Identify which cell holds the provided text, then report its [X, Y] central coordinate. 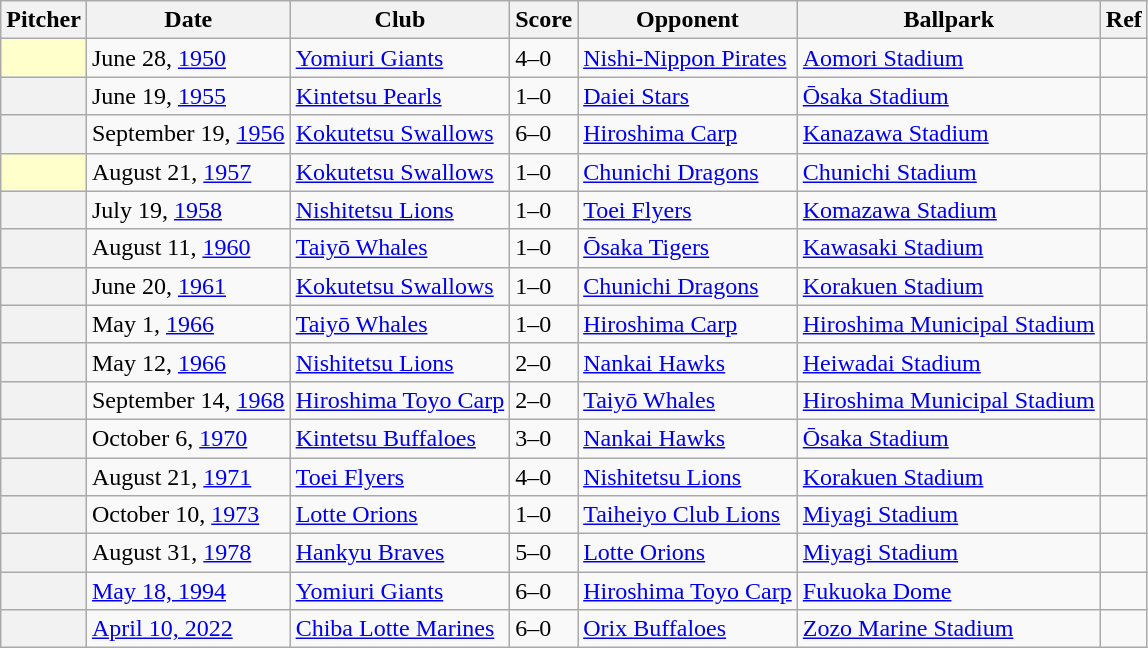
Zozo Marine Stadium [948, 629]
Opponent [688, 20]
Score [544, 20]
October 10, 1973 [188, 515]
Kintetsu Pearls [400, 96]
Ref [1124, 20]
Komazawa Stadium [948, 210]
Chunichi Stadium [948, 172]
August 21, 1957 [188, 172]
August 31, 1978 [188, 553]
June 20, 1961 [188, 286]
Kanazawa Stadium [948, 134]
May 1, 1966 [188, 324]
5–0 [544, 553]
Ōsaka Tigers [688, 248]
April 10, 2022 [188, 629]
May 18, 1994 [188, 591]
Chiba Lotte Marines [400, 629]
Date [188, 20]
3–0 [544, 438]
Pitcher [44, 20]
Kintetsu Buffaloes [400, 438]
Hankyu Braves [400, 553]
October 6, 1970 [188, 438]
August 21, 1971 [188, 477]
June 19, 1955 [188, 96]
Ballpark [948, 20]
May 12, 1966 [188, 362]
Orix Buffaloes [688, 629]
Kawasaki Stadium [948, 248]
Daiei Stars [688, 96]
Taiheiyo Club Lions [688, 515]
Club [400, 20]
September 19, 1956 [188, 134]
June 28, 1950 [188, 58]
July 19, 1958 [188, 210]
Nishi-Nippon Pirates [688, 58]
Heiwadai Stadium [948, 362]
August 11, 1960 [188, 248]
Aomori Stadium [948, 58]
Fukuoka Dome [948, 591]
September 14, 1968 [188, 400]
